Search for the cell housing the specified text and yield its [X, Y] center coordinate. 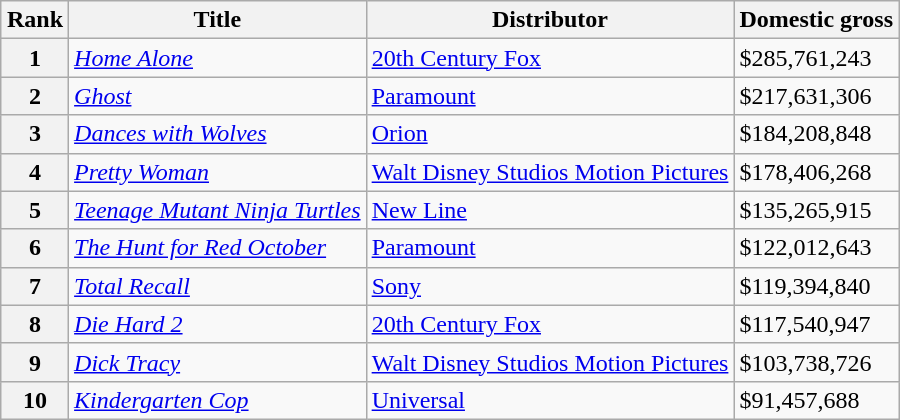
Dick Tracy [218, 362]
Dances with Wolves [218, 134]
New Line [550, 210]
Total Recall [218, 286]
3 [34, 134]
Ghost [218, 96]
The Hunt for Red October [218, 248]
Universal [550, 400]
$178,406,268 [816, 172]
Sony [550, 286]
Pretty Woman [218, 172]
Home Alone [218, 58]
$135,265,915 [816, 210]
5 [34, 210]
$285,761,243 [816, 58]
$91,457,688 [816, 400]
$184,208,848 [816, 134]
Distributor [550, 20]
Kindergarten Cop [218, 400]
6 [34, 248]
$117,540,947 [816, 324]
Rank [34, 20]
$103,738,726 [816, 362]
1 [34, 58]
8 [34, 324]
4 [34, 172]
2 [34, 96]
10 [34, 400]
$122,012,643 [816, 248]
Title [218, 20]
Teenage Mutant Ninja Turtles [218, 210]
$217,631,306 [816, 96]
Orion [550, 134]
Domestic gross [816, 20]
7 [34, 286]
$119,394,840 [816, 286]
Die Hard 2 [218, 324]
9 [34, 362]
